Provide the [x, y] coordinate of the cell's center where the given text is located.  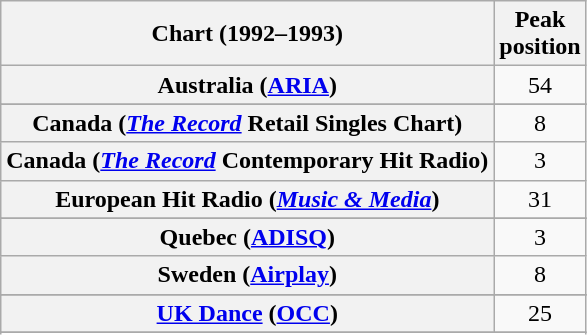
UK Dance (OCC) [248, 313]
Peakposition [540, 34]
Canada (The Record Retail Singles Chart) [248, 123]
Quebec (ADISQ) [248, 237]
European Hit Radio (Music & Media) [248, 199]
54 [540, 85]
31 [540, 199]
Canada (The Record Contemporary Hit Radio) [248, 161]
25 [540, 313]
Australia (ARIA) [248, 85]
Sweden (Airplay) [248, 275]
Chart (1992–1993) [248, 34]
